Determine the (x, y) coordinate at the center of the cell enclosing the given text.  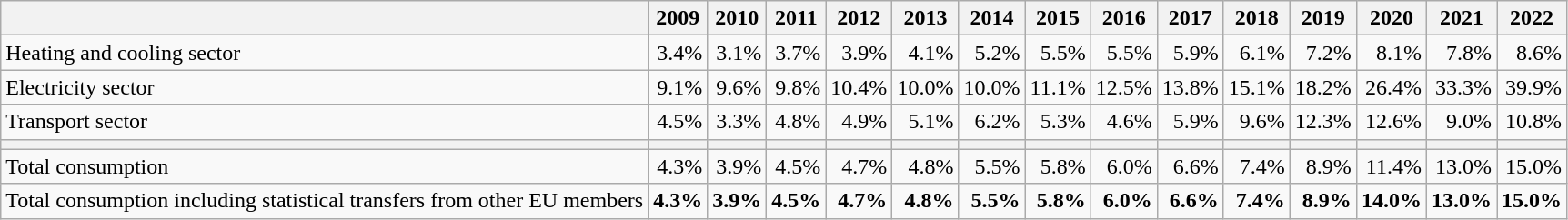
2010 (737, 18)
Electricity sector (325, 87)
2020 (1392, 18)
26.4% (1392, 87)
7.8% (1461, 53)
8.1% (1392, 53)
3.3% (737, 122)
18.2% (1322, 87)
11.4% (1392, 166)
Transport sector (325, 122)
8.6% (1532, 53)
14.0% (1392, 201)
Heating and cooling sector (325, 53)
11.1% (1058, 87)
Total consumption including statistical transfers from other EU members (325, 201)
6.1% (1257, 53)
2017 (1190, 18)
2009 (678, 18)
33.3% (1461, 87)
3.1% (737, 53)
9.8% (797, 87)
10.8% (1532, 122)
5.1% (926, 122)
9.1% (678, 87)
39.9% (1532, 87)
4.6% (1124, 122)
5.3% (1058, 122)
2015 (1058, 18)
4.1% (926, 53)
2012 (859, 18)
Total consumption (325, 166)
2014 (991, 18)
6.2% (991, 122)
4.9% (859, 122)
7.2% (1322, 53)
2016 (1124, 18)
2021 (1461, 18)
2011 (797, 18)
2013 (926, 18)
15.1% (1257, 87)
3.7% (797, 53)
2019 (1322, 18)
2022 (1532, 18)
5.2% (991, 53)
9.0% (1461, 122)
3.4% (678, 53)
12.3% (1322, 122)
2018 (1257, 18)
13.8% (1190, 87)
12.6% (1392, 122)
10.4% (859, 87)
12.5% (1124, 87)
